Return the (X, Y) coordinate for the center point of the cell that contains the specified text.  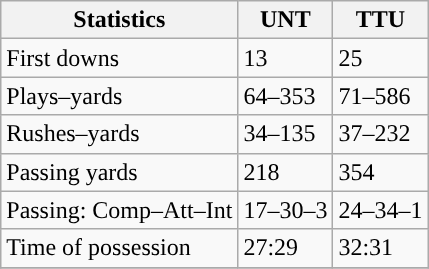
24–34–1 (380, 210)
64–353 (286, 96)
17–30–3 (286, 210)
Passing yards (120, 172)
27:29 (286, 248)
First downs (120, 58)
71–586 (380, 96)
TTU (380, 20)
UNT (286, 20)
218 (286, 172)
354 (380, 172)
34–135 (286, 134)
25 (380, 58)
37–232 (380, 134)
Rushes–yards (120, 134)
Time of possession (120, 248)
Statistics (120, 20)
Plays–yards (120, 96)
Passing: Comp–Att–Int (120, 210)
13 (286, 58)
32:31 (380, 248)
